Search for the cell housing the specified text and yield its (X, Y) center coordinate. 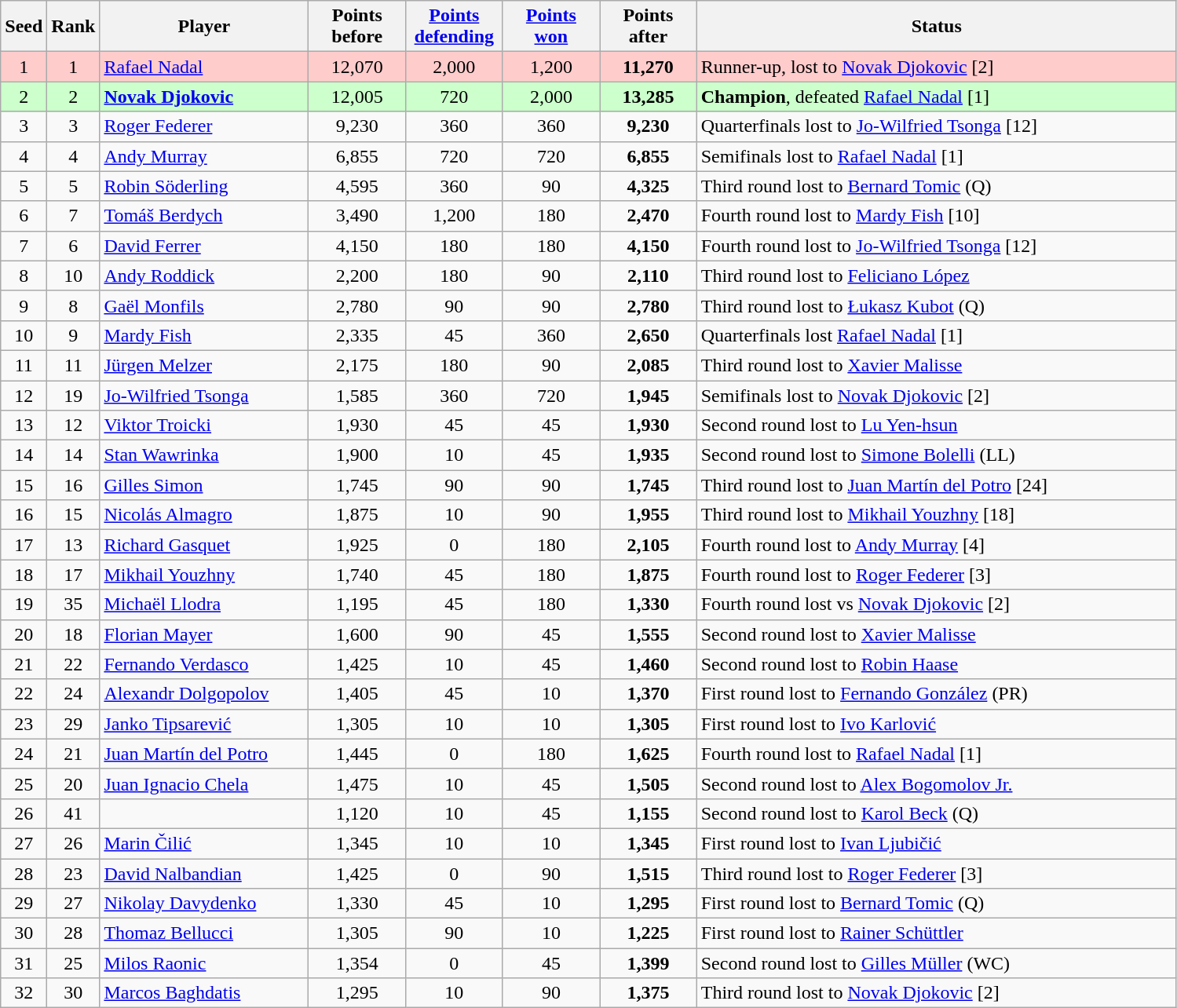
1,625 (649, 754)
Roger Federer (204, 126)
Novak Djokovic (204, 97)
1,405 (357, 694)
First round lost to Ivan Ljubičić (936, 843)
1,370 (649, 694)
Rank (74, 27)
11,270 (649, 67)
Tomáš Berdych (204, 216)
4,325 (649, 186)
Third round lost to Łukasz Kubot (Q) (936, 305)
Second round lost to Alex Bogomolov Jr. (936, 783)
1,945 (649, 395)
41 (74, 813)
1,955 (649, 515)
13,285 (649, 97)
Fourth round lost to Mardy Fish [10] (936, 216)
2,110 (649, 276)
12,005 (357, 97)
2,085 (649, 365)
1,900 (357, 455)
Fourth round lost to Jo-Wilfried Tsonga [12] (936, 246)
Fourth round lost to Roger Federer [3] (936, 575)
First round lost to Rainer Schüttler (936, 933)
1,925 (357, 545)
Second round lost to Xavier Malisse (936, 634)
12,070 (357, 67)
Third round lost to Feliciano López (936, 276)
Third round lost to Xavier Malisse (936, 365)
Champion, defeated Rafael Nadal [1] (936, 97)
Florian Mayer (204, 634)
Nicolás Almagro (204, 515)
1,120 (357, 813)
Gaël Monfils (204, 305)
Second round lost to Simone Bolelli (LL) (936, 455)
Second round lost to Lu Yen-hsun (936, 425)
Points after (649, 27)
1,225 (649, 933)
32 (24, 993)
Semifinals lost to Novak Djokovic [2] (936, 395)
2,650 (649, 335)
Second round lost to Robin Haase (936, 664)
1,399 (649, 963)
1,585 (357, 395)
1,155 (649, 813)
1,740 (357, 575)
Stan Wawrinka (204, 455)
Second round lost to Gilles Müller (WC) (936, 963)
First round lost to Bernard Tomic (Q) (936, 904)
Third round lost to Roger Federer [3] (936, 874)
2,175 (357, 365)
1,935 (649, 455)
David Ferrer (204, 246)
31 (24, 963)
2,200 (357, 276)
Mikhail Youzhny (204, 575)
Marin Čilić (204, 843)
Jo-Wilfried Tsonga (204, 395)
David Nalbandian (204, 874)
Points before (357, 27)
Points defending (455, 27)
1,515 (649, 874)
Seed (24, 27)
Quarterfinals lost Rafael Nadal [1] (936, 335)
Thomaz Bellucci (204, 933)
Milos Raonic (204, 963)
Alexandr Dolgopolov (204, 694)
1,195 (357, 604)
Player (204, 27)
Jürgen Melzer (204, 365)
35 (74, 604)
Nikolay Davydenko (204, 904)
Michaël Llodra (204, 604)
Third round lost to Juan Martín del Potro [24] (936, 485)
1,555 (649, 634)
Fourth round lost vs Novak Djokovic [2] (936, 604)
1,600 (357, 634)
Janko Tipsarević (204, 724)
Runner-up, lost to Novak Djokovic [2] (936, 67)
Status (936, 27)
2,105 (649, 545)
1,460 (649, 664)
Fernando Verdasco (204, 664)
Rafael Nadal (204, 67)
3,490 (357, 216)
First round lost to Fernando González (PR) (936, 694)
Andy Murray (204, 156)
Mardy Fish (204, 335)
1,505 (649, 783)
Juan Ignacio Chela (204, 783)
1,445 (357, 754)
Second round lost to Karol Beck (Q) (936, 813)
Fourth round lost to Andy Murray [4] (936, 545)
1,475 (357, 783)
Robin Söderling (204, 186)
Third round lost to Bernard Tomic (Q) (936, 186)
Semifinals lost to Rafael Nadal [1] (936, 156)
Fourth round lost to Rafael Nadal [1] (936, 754)
1,375 (649, 993)
Points won (551, 27)
Juan Martín del Potro (204, 754)
Richard Gasquet (204, 545)
First round lost to Ivo Karlović (936, 724)
4,595 (357, 186)
Andy Roddick (204, 276)
2,470 (649, 216)
Quarterfinals lost to Jo-Wilfried Tsonga [12] (936, 126)
Viktor Troicki (204, 425)
2,335 (357, 335)
Third round lost to Mikhail Youzhny [18] (936, 515)
Gilles Simon (204, 485)
1,354 (357, 963)
Marcos Baghdatis (204, 993)
Third round lost to Novak Djokovic [2] (936, 993)
